Return the (X, Y) coordinate for the center point of the cell that contains the specified text.  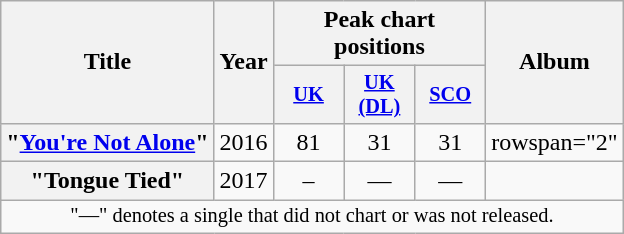
2016 (244, 142)
2017 (244, 181)
"You're Not Alone" (108, 142)
81 (308, 142)
Year (244, 62)
UK (308, 95)
SCO (450, 95)
UK(DL) (380, 95)
"Tongue Tied" (108, 181)
rowspan="2" (555, 142)
Album (555, 62)
– (308, 181)
Peak chart positions (380, 34)
Title (108, 62)
"—" denotes a single that did not chart or was not released. (312, 217)
